Scan for the cell matching the given text and deliver its (x, y) coordinate at center. 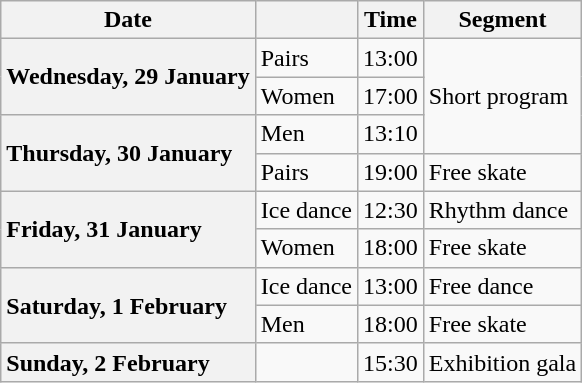
Friday, 31 January (128, 229)
Time (391, 20)
12:30 (391, 210)
13:10 (391, 134)
Segment (502, 20)
Saturday, 1 February (128, 305)
Short program (502, 96)
Rhythm dance (502, 210)
15:30 (391, 362)
Sunday, 2 February (128, 362)
Exhibition gala (502, 362)
Free dance (502, 286)
Thursday, 30 January (128, 153)
17:00 (391, 96)
Date (128, 20)
19:00 (391, 172)
Wednesday, 29 January (128, 77)
